Capture the cell that displays the provided text and extract its (x, y) central coordinate. 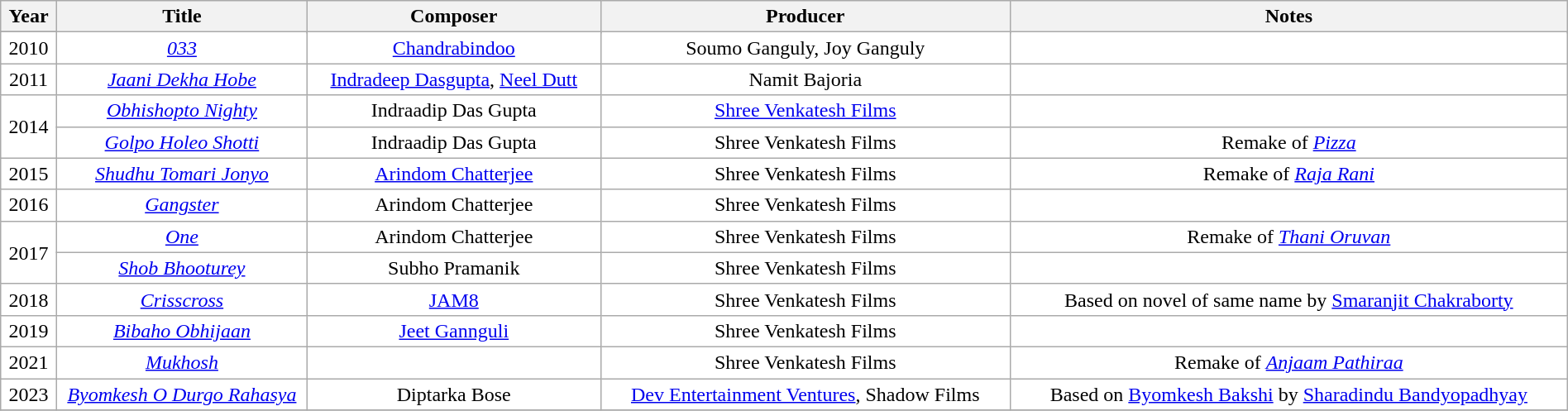
Mukhosh (182, 362)
Remake of Anjaam Pathiraa (1288, 362)
Golpo Holeo Shotti (182, 142)
2023 (29, 394)
JAM8 (453, 299)
Producer (806, 17)
2011 (29, 79)
Obhishopto Nighty (182, 111)
Shudhu Tomari Jonyo (182, 174)
Remake of Thani Oruvan (1288, 237)
2017 (29, 252)
Title (182, 17)
Gangster (182, 205)
Chandrabindoo (453, 48)
2015 (29, 174)
Jaani Dekha Hobe (182, 79)
Remake of Raja Rani (1288, 174)
Remake of Pizza (1288, 142)
Byomkesh O Durgo Rahasya (182, 394)
Crisscross (182, 299)
2016 (29, 205)
Bibaho Obhijaan (182, 331)
Subho Pramanik (453, 268)
Indradeep Dasgupta, Neel Dutt (453, 79)
2018 (29, 299)
Jeet Gannguli (453, 331)
Dev Entertainment Ventures, Shadow Films (806, 394)
Notes (1288, 17)
Soumo Ganguly, Joy Ganguly (806, 48)
033 (182, 48)
One (182, 237)
2014 (29, 127)
Namit Bajoria (806, 79)
Year (29, 17)
Based on Byomkesh Bakshi by Sharadindu Bandyopadhyay (1288, 394)
2010 (29, 48)
Composer (453, 17)
Diptarka Bose (453, 394)
Shob Bhooturey (182, 268)
2021 (29, 362)
Based on novel of same name by Smaranjit Chakraborty (1288, 299)
2019 (29, 331)
